For the text-containing cell, return its midpoint in [x, y] coordinate format. 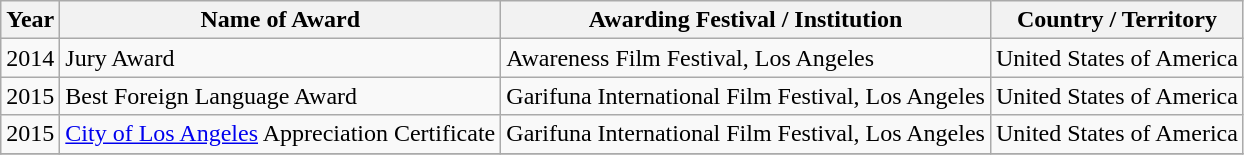
City of Los Angeles Appreciation Certificate [280, 134]
Year [30, 20]
2014 [30, 58]
Awarding Festival / Institution [746, 20]
Jury Award [280, 58]
Name of Award [280, 20]
Country / Territory [1116, 20]
Awareness Film Festival, Los Angeles [746, 58]
Best Foreign Language Award [280, 96]
